Search for the cell housing the specified text and yield its [x, y] center coordinate. 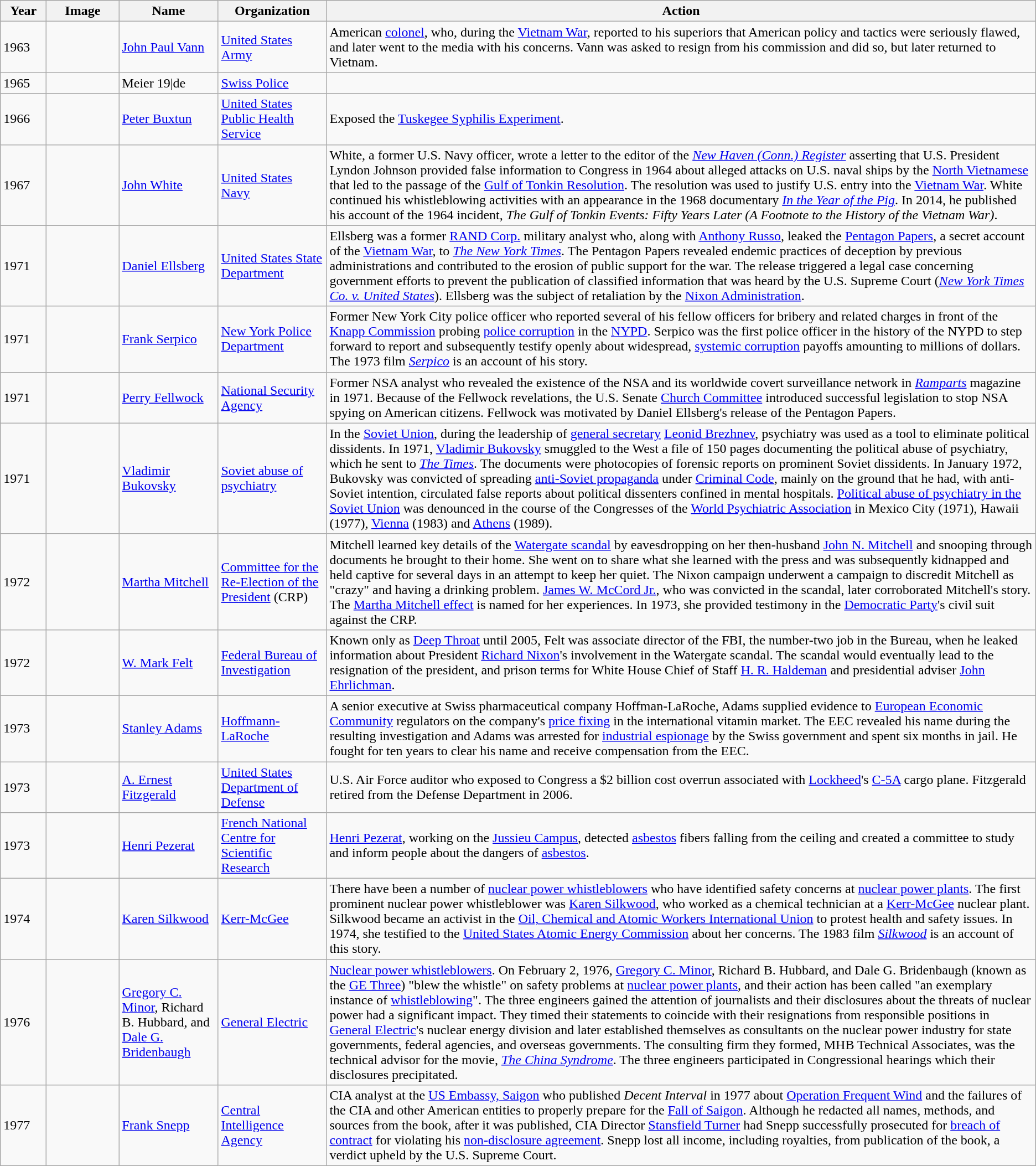
United States Army [272, 47]
New York Police Department [272, 339]
Karen Silkwood [168, 919]
Vladimir Bukovsky [168, 478]
Soviet abuse of psychiatry [272, 478]
1966 [23, 119]
Image [83, 11]
Gregory C. Minor, Richard B. Hubbard, and Dale G. Bridenbaugh [168, 1022]
Central Intelligence Agency [272, 1126]
United States Navy [272, 185]
Meier 19|de [168, 83]
Frank Snepp [168, 1126]
Year [23, 11]
Organization [272, 11]
1967 [23, 185]
Daniel Ellsberg [168, 266]
John Paul Vann [168, 47]
W. Mark Felt [168, 662]
French National Centre for Scientific Research [272, 846]
Exposed the Tuskegee Syphilis Experiment. [681, 119]
Kerr-McGee [272, 919]
National Security Agency [272, 398]
1977 [23, 1126]
Swiss Police [272, 83]
1976 [23, 1022]
Federal Bureau of Investigation [272, 662]
Hoffmann-LaRoche [272, 729]
A. Ernest Fitzgerald [168, 787]
Henri Pezerat [168, 846]
1974 [23, 919]
Name [168, 11]
General Electric [272, 1022]
United States Department of Defense [272, 787]
1965 [23, 83]
Martha Mitchell [168, 581]
Committee for the Re-Election of the President (CRP) [272, 581]
United States State Department [272, 266]
1963 [23, 47]
Peter Buxtun [168, 119]
United States Public Health Service [272, 119]
John White [168, 185]
Perry Fellwock [168, 398]
Action [681, 11]
Stanley Adams [168, 729]
Frank Serpico [168, 339]
